Output the (X, Y) coordinate of the center of the cell containing the given text.  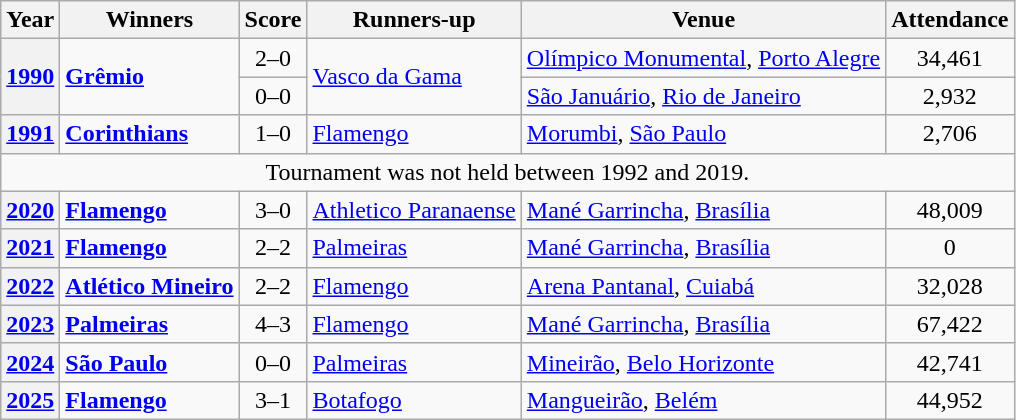
34,461 (950, 58)
Runners-up (414, 20)
Score (273, 20)
32,028 (950, 286)
2–0 (273, 58)
Botafogo (414, 400)
1991 (30, 134)
Athletico Paranaense (414, 210)
Venue (703, 20)
2021 (30, 248)
2,706 (950, 134)
2,932 (950, 96)
2023 (30, 324)
Atlético Mineiro (150, 286)
67,422 (950, 324)
2022 (30, 286)
Morumbi, São Paulo (703, 134)
Olímpico Monumental, Porto Alegre (703, 58)
Grêmio (150, 77)
Mangueirão, Belém (703, 400)
Mineirão, Belo Horizonte (703, 362)
2025 (30, 400)
42,741 (950, 362)
Year (30, 20)
48,009 (950, 210)
3–0 (273, 210)
44,952 (950, 400)
São Januário, Rio de Janeiro (703, 96)
0 (950, 248)
Attendance (950, 20)
São Paulo (150, 362)
Corinthians (150, 134)
2020 (30, 210)
Tournament was not held between 1992 and 2019. (508, 172)
1–0 (273, 134)
3–1 (273, 400)
2024 (30, 362)
Arena Pantanal, Cuiabá (703, 286)
Vasco da Gama (414, 77)
Winners (150, 20)
4–3 (273, 324)
1990 (30, 77)
